Determine the (X, Y) coordinate at the center of the cell enclosing the given text.  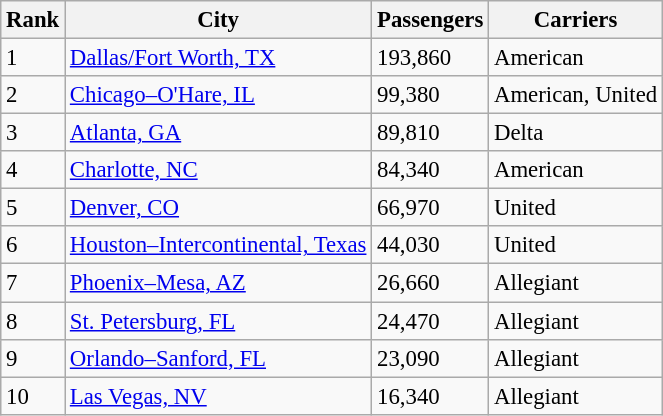
99,380 (430, 95)
2 (33, 95)
Chicago–O'Hare, IL (218, 95)
84,340 (430, 170)
Charlotte, NC (218, 170)
Passengers (430, 20)
26,660 (430, 283)
44,030 (430, 245)
St. Petersburg, FL (218, 321)
Denver, CO (218, 208)
Houston–Intercontinental, Texas (218, 245)
3 (33, 133)
7 (33, 283)
16,340 (430, 396)
Phoenix–Mesa, AZ (218, 283)
American, United (576, 95)
23,090 (430, 358)
Carriers (576, 20)
8 (33, 321)
Delta (576, 133)
10 (33, 396)
Orlando–Sanford, FL (218, 358)
193,860 (430, 58)
Atlanta, GA (218, 133)
9 (33, 358)
5 (33, 208)
Las Vegas, NV (218, 396)
Rank (33, 20)
6 (33, 245)
24,470 (430, 321)
4 (33, 170)
66,970 (430, 208)
City (218, 20)
1 (33, 58)
Dallas/Fort Worth, TX (218, 58)
89,810 (430, 133)
